Provide the (X, Y) coordinate of the cell's center where the given text is located.  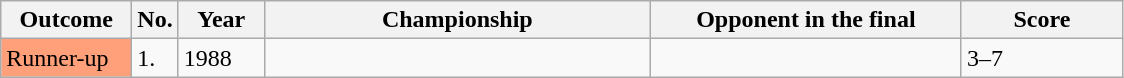
1. (155, 58)
Outcome (66, 20)
Year (221, 20)
Runner-up (66, 58)
Championship (457, 20)
Opponent in the final (806, 20)
Score (1042, 20)
No. (155, 20)
3–7 (1042, 58)
1988 (221, 58)
